Capture the cell that displays the provided text and extract its [x, y] central coordinate. 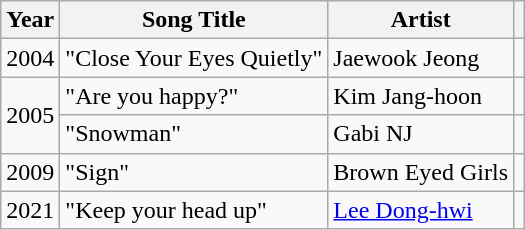
2021 [30, 210]
"Snowman" [194, 134]
Brown Eyed Girls [421, 172]
2005 [30, 115]
Artist [421, 20]
Kim Jang-hoon [421, 96]
Lee Dong-hwi [421, 210]
Song Title [194, 20]
"Close Your Eyes Quietly" [194, 58]
"Are you happy?" [194, 96]
Gabi NJ [421, 134]
2009 [30, 172]
"Keep your head up" [194, 210]
Jaewook Jeong [421, 58]
"Sign" [194, 172]
Year [30, 20]
2004 [30, 58]
